Output the (X, Y) coordinate of the center of the cell containing the given text.  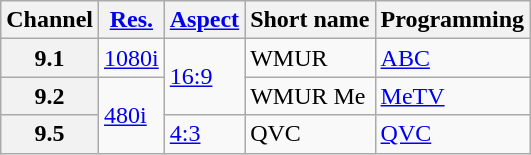
9.2 (50, 96)
4:3 (204, 134)
WMUR (310, 58)
9.1 (50, 58)
WMUR Me (310, 96)
ABC (452, 58)
1080i (132, 58)
16:9 (204, 77)
Res. (132, 20)
MeTV (452, 96)
Programming (452, 20)
9.5 (50, 134)
Aspect (204, 20)
Short name (310, 20)
480i (132, 115)
Channel (50, 20)
